Return (x, y) of the center of cell containing provided text 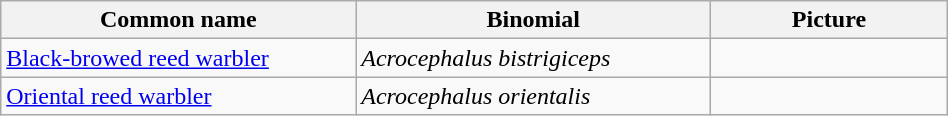
Acrocephalus bistrigiceps (534, 58)
Acrocephalus orientalis (534, 96)
Black-browed reed warbler (178, 58)
Common name (178, 20)
Binomial (534, 20)
Oriental reed warbler (178, 96)
Picture (830, 20)
